Determine the [x, y] coordinate at the center of the cell enclosing the given text.  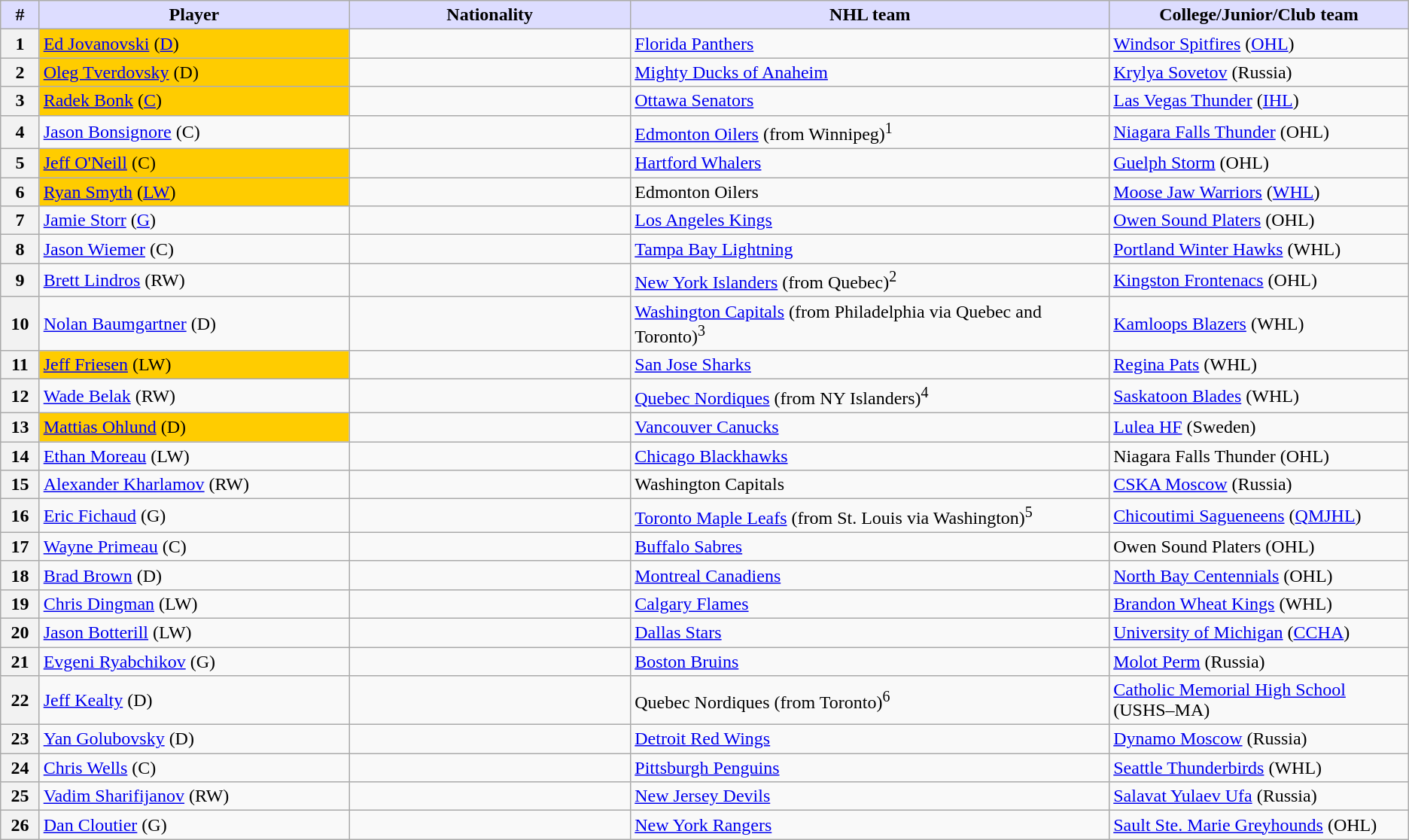
13 [20, 428]
Hartford Whalers [870, 163]
Lulea HF (Sweden) [1259, 428]
Molot Perm (Russia) [1259, 662]
3 [20, 101]
Jason Bonsignore (C) [194, 132]
Brad Brown (D) [194, 575]
Boston Bruins [870, 662]
Jamie Storr (G) [194, 221]
6 [20, 192]
Portland Winter Hawks (WHL) [1259, 249]
North Bay Centennials (OHL) [1259, 575]
Dan Cloutier (G) [194, 825]
New York Islanders (from Quebec)2 [870, 280]
Nolan Baumgartner (D) [194, 324]
Jeff Friesen (LW) [194, 365]
Buffalo Sabres [870, 546]
Jason Wiemer (C) [194, 249]
Chris Wells (C) [194, 768]
Moose Jaw Warriors (WHL) [1259, 192]
Montreal Canadiens [870, 575]
17 [20, 546]
Washington Capitals (from Philadelphia via Quebec and Toronto)3 [870, 324]
15 [20, 485]
22 [20, 700]
Radek Bonk (C) [194, 101]
Yan Golubovsky (D) [194, 739]
San Jose Sharks [870, 365]
NHL team [870, 15]
Ed Jovanovski (D) [194, 44]
Dynamo Moscow (Russia) [1259, 739]
Kamloops Blazers (WHL) [1259, 324]
Krylya Sovetov (Russia) [1259, 72]
Edmonton Oilers (from Winnipeg)1 [870, 132]
Edmonton Oilers [870, 192]
Salavat Yulaev Ufa (Russia) [1259, 796]
21 [20, 662]
10 [20, 324]
Pittsburgh Penguins [870, 768]
14 [20, 456]
New Jersey Devils [870, 796]
Brett Lindros (RW) [194, 280]
New York Rangers [870, 825]
Calgary Flames [870, 604]
College/Junior/Club team [1259, 15]
Vadim Sharifijanov (RW) [194, 796]
18 [20, 575]
Washington Capitals [870, 485]
Jeff Kealty (D) [194, 700]
Regina Pats (WHL) [1259, 365]
Eric Fichaud (G) [194, 516]
8 [20, 249]
Mattias Ohlund (D) [194, 428]
Sault Ste. Marie Greyhounds (OHL) [1259, 825]
Detroit Red Wings [870, 739]
Los Angeles Kings [870, 221]
Quebec Nordiques (from Toronto)6 [870, 700]
University of Michigan (CCHA) [1259, 632]
11 [20, 365]
Windsor Spitfires (OHL) [1259, 44]
7 [20, 221]
2 [20, 72]
12 [20, 396]
Player [194, 15]
Guelph Storm (OHL) [1259, 163]
# [20, 15]
Oleg Tverdovsky (D) [194, 72]
Chicoutimi Sagueneens (QMJHL) [1259, 516]
23 [20, 739]
Quebec Nordiques (from NY Islanders)4 [870, 396]
20 [20, 632]
Wade Belak (RW) [194, 396]
Alexander Kharlamov (RW) [194, 485]
19 [20, 604]
Ryan Smyth (LW) [194, 192]
25 [20, 796]
Ottawa Senators [870, 101]
Mighty Ducks of Anaheim [870, 72]
Catholic Memorial High School (USHS–MA) [1259, 700]
Nationality [490, 15]
4 [20, 132]
Chris Dingman (LW) [194, 604]
Jason Botterill (LW) [194, 632]
CSKA Moscow (Russia) [1259, 485]
Vancouver Canucks [870, 428]
Ethan Moreau (LW) [194, 456]
Las Vegas Thunder (IHL) [1259, 101]
5 [20, 163]
Tampa Bay Lightning [870, 249]
Florida Panthers [870, 44]
Saskatoon Blades (WHL) [1259, 396]
Evgeni Ryabchikov (G) [194, 662]
Toronto Maple Leafs (from St. Louis via Washington)5 [870, 516]
Jeff O'Neill (C) [194, 163]
Kingston Frontenacs (OHL) [1259, 280]
Wayne Primeau (C) [194, 546]
Brandon Wheat Kings (WHL) [1259, 604]
26 [20, 825]
Seattle Thunderbirds (WHL) [1259, 768]
Chicago Blackhawks [870, 456]
9 [20, 280]
24 [20, 768]
Dallas Stars [870, 632]
1 [20, 44]
16 [20, 516]
